Output the (X, Y) coordinate of the center of the cell containing the given text.  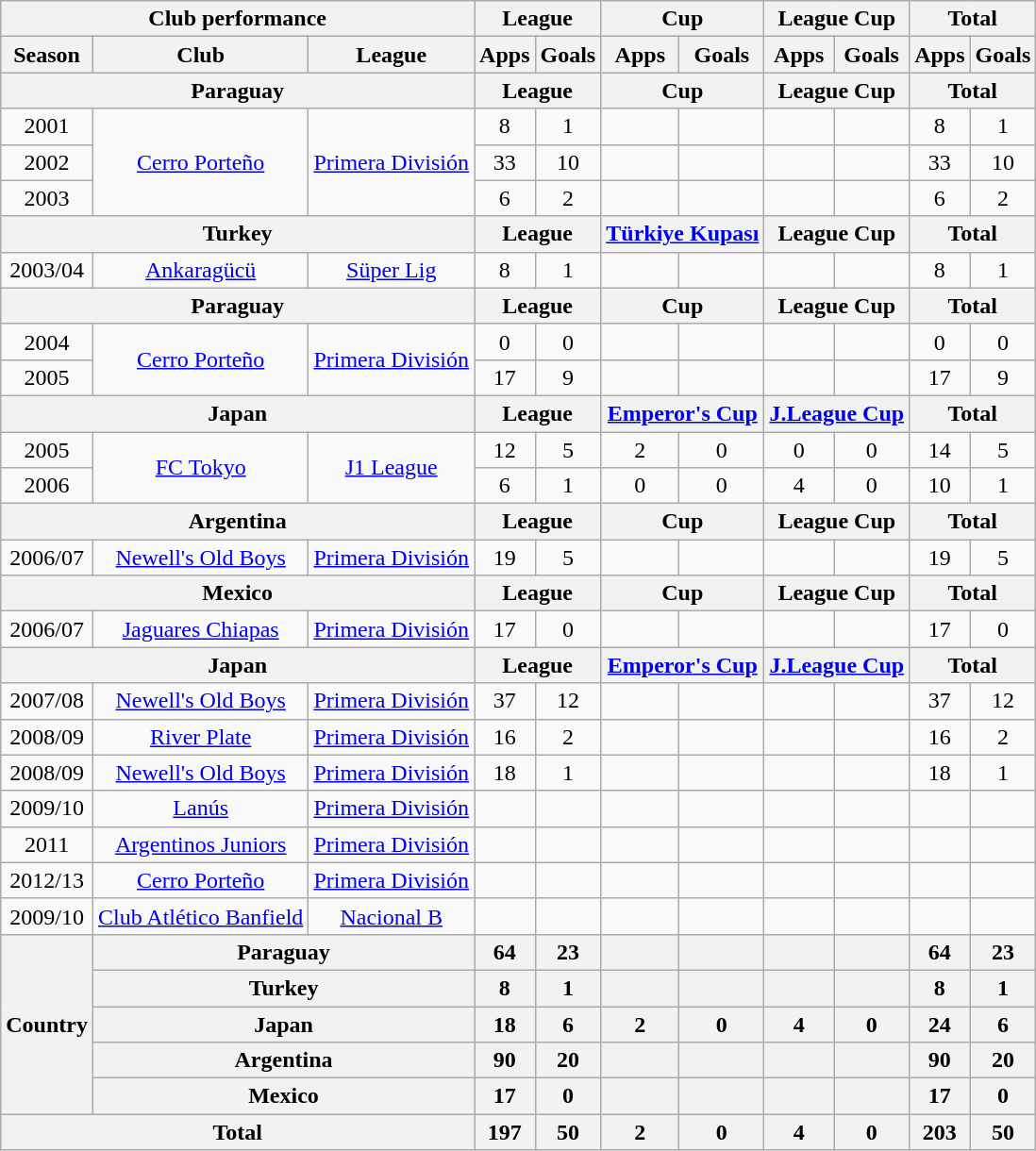
197 (505, 1132)
Country (47, 1024)
Lanús (200, 809)
Club Atlético Banfield (200, 916)
2004 (47, 342)
2002 (47, 162)
Ankaragücü (200, 270)
Süper Lig (392, 270)
J1 League (392, 468)
Argentinos Juniors (200, 844)
2001 (47, 126)
24 (940, 1024)
2003 (47, 198)
2007/08 (47, 701)
Club (200, 55)
Club performance (238, 19)
Nacional B (392, 916)
2006 (47, 486)
FC Tokyo (200, 468)
203 (940, 1132)
2011 (47, 844)
River Plate (200, 737)
Season (47, 55)
Jaguares Chiapas (200, 629)
2003/04 (47, 270)
14 (940, 450)
Türkiye Kupası (683, 234)
2012/13 (47, 880)
